Identify which cell holds the provided text, then report its [X, Y] central coordinate. 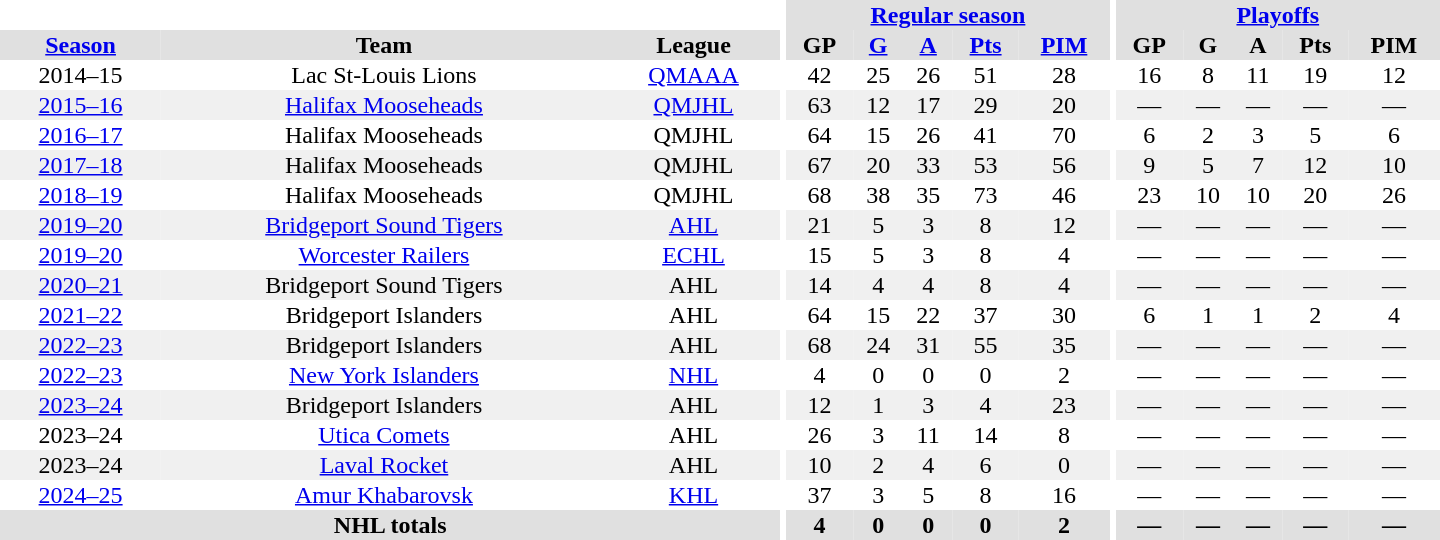
ECHL [694, 255]
Amur Khabarovsk [384, 495]
56 [1064, 165]
51 [986, 75]
2021–22 [80, 315]
24 [878, 345]
7 [1258, 165]
Team [384, 45]
Worcester Railers [384, 255]
2020–21 [80, 285]
League [694, 45]
63 [820, 105]
73 [986, 195]
NHL [694, 375]
Season [80, 45]
41 [986, 135]
46 [1064, 195]
19 [1316, 75]
New York Islanders [384, 375]
55 [986, 345]
70 [1064, 135]
28 [1064, 75]
2017–18 [80, 165]
30 [1064, 315]
21 [820, 225]
Playoffs [1278, 15]
38 [878, 195]
Lac St-Louis Lions [384, 75]
2015–16 [80, 105]
KHL [694, 495]
53 [986, 165]
31 [928, 345]
2024–25 [80, 495]
Regular season [948, 15]
NHL totals [390, 525]
2014–15 [80, 75]
29 [986, 105]
33 [928, 165]
Utica Comets [384, 435]
2016–17 [80, 135]
25 [878, 75]
Laval Rocket [384, 465]
2018–19 [80, 195]
QMAAA [694, 75]
22 [928, 315]
42 [820, 75]
9 [1150, 165]
17 [928, 105]
67 [820, 165]
